Extract the (x, y) coordinate from the center of the cell holding the provided text.  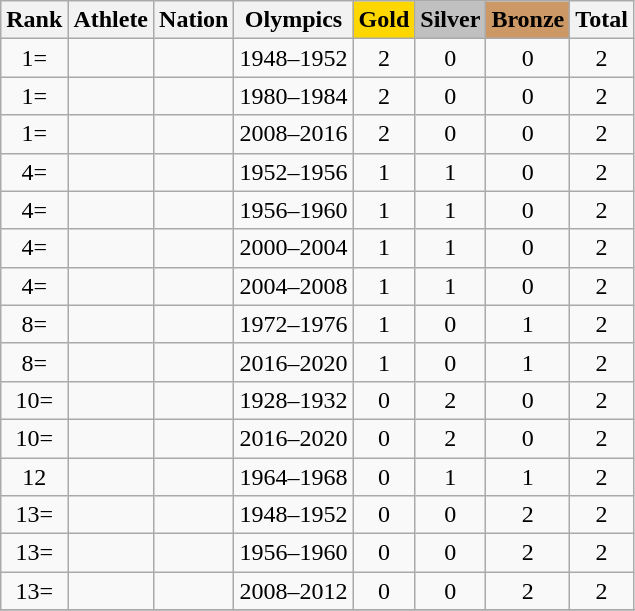
2008–2016 (294, 134)
1972–1976 (294, 324)
2008–2012 (294, 591)
Nation (194, 20)
1928–1932 (294, 400)
Olympics (294, 20)
2000–2004 (294, 248)
1980–1984 (294, 96)
2004–2008 (294, 286)
Rank (34, 20)
Athlete (111, 20)
Bronze (528, 20)
Gold (384, 20)
1964–1968 (294, 477)
Total (602, 20)
Silver (450, 20)
1952–1956 (294, 172)
12 (34, 477)
